Search for the cell housing the specified text and yield its (X, Y) center coordinate. 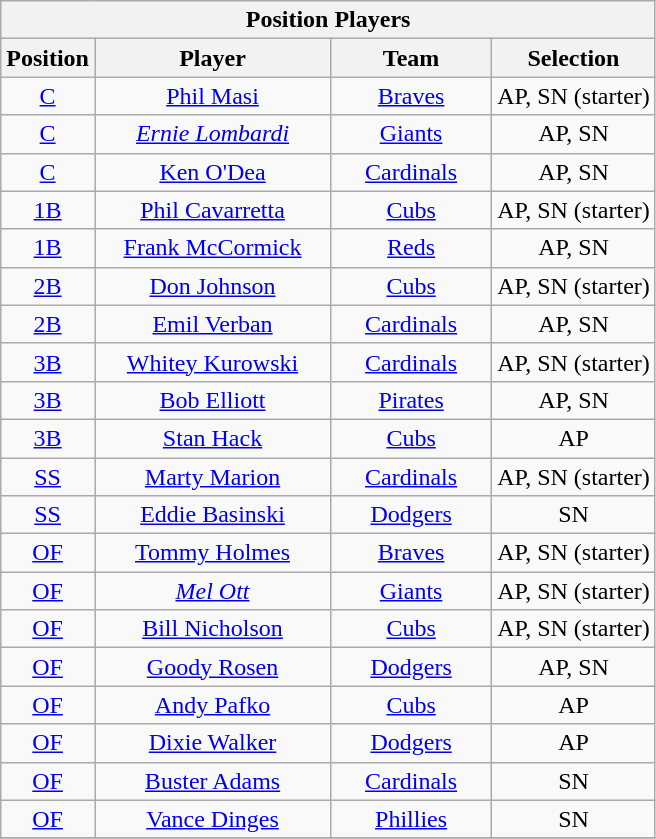
Frank McCormick (212, 248)
Stan Hack (212, 438)
Goody Rosen (212, 667)
Position Players (328, 20)
Don Johnson (212, 286)
Position (48, 58)
Bob Elliott (212, 400)
Ernie Lombardi (212, 134)
Buster Adams (212, 781)
Dixie Walker (212, 743)
Tommy Holmes (212, 553)
Phillies (412, 819)
Player (212, 58)
Pirates (412, 400)
Phil Masi (212, 96)
Team (412, 58)
Selection (574, 58)
Reds (412, 248)
Ken O'Dea (212, 172)
Phil Cavarretta (212, 210)
Andy Pafko (212, 705)
Eddie Basinski (212, 515)
Marty Marion (212, 477)
Emil Verban (212, 324)
Whitey Kurowski (212, 362)
Bill Nicholson (212, 629)
Vance Dinges (212, 819)
Mel Ott (212, 591)
